Capture the cell that displays the provided text and extract its [X, Y] central coordinate. 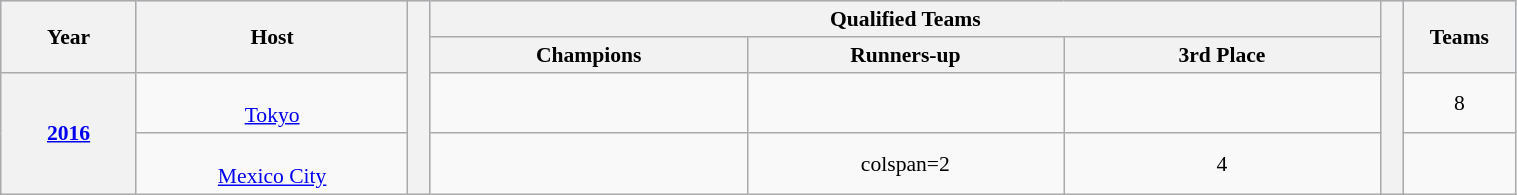
Champions [588, 55]
Host [272, 36]
Tokyo [272, 102]
2016 [69, 133]
Runners-up [906, 55]
Year [69, 36]
4 [1222, 164]
Mexico City [272, 164]
Qualified Teams [905, 19]
8 [1460, 102]
Teams [1460, 36]
3rd Place [1222, 55]
colspan=2 [906, 164]
